Pinpoint the cell where the given text exists, returning its [x, y] midpoint coordinate. 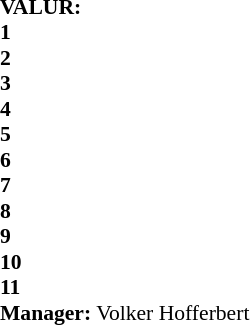
11 [19, 287]
9 [19, 237]
5 [19, 135]
8 [19, 211]
10 [19, 262]
6 [19, 160]
7 [19, 185]
2 [19, 58]
3 [19, 83]
1 [19, 33]
4 [19, 109]
